Return the [x, y] coordinate for the center point of the cell that contains the specified text.  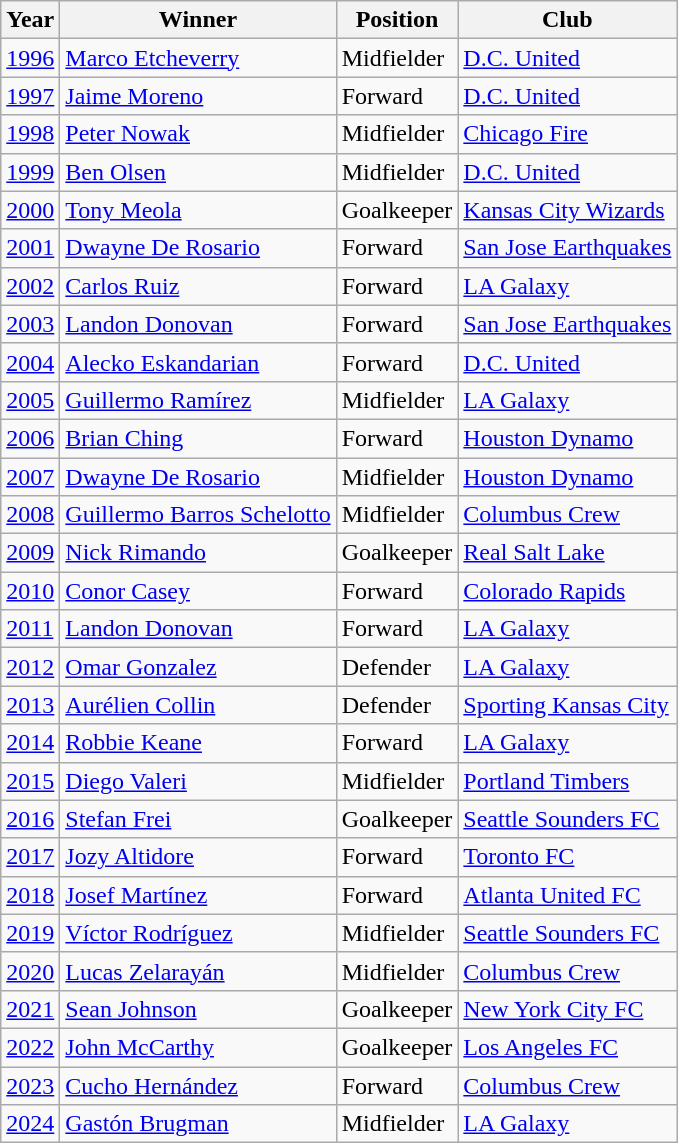
2018 [30, 895]
Marco Etcheverry [198, 58]
New York City FC [568, 1009]
1998 [30, 134]
2014 [30, 743]
2003 [30, 324]
Gastón Brugman [198, 1124]
John McCarthy [198, 1047]
1997 [30, 96]
Toronto FC [568, 857]
Nick Rimando [198, 553]
Stefan Frei [198, 819]
2012 [30, 667]
2005 [30, 400]
Peter Nowak [198, 134]
Chicago Fire [568, 134]
2010 [30, 591]
Position [397, 20]
2017 [30, 857]
Cucho Hernández [198, 1085]
2021 [30, 1009]
2011 [30, 629]
Omar Gonzalez [198, 667]
2000 [30, 210]
Josef Martínez [198, 895]
Year [30, 20]
Sean Johnson [198, 1009]
Sporting Kansas City [568, 705]
2019 [30, 933]
Portland Timbers [568, 781]
2024 [30, 1124]
Conor Casey [198, 591]
Atlanta United FC [568, 895]
2016 [30, 819]
Brian Ching [198, 438]
Guillermo Barros Schelotto [198, 515]
Lucas Zelarayán [198, 971]
Jozy Altidore [198, 857]
2022 [30, 1047]
Kansas City Wizards [568, 210]
1996 [30, 58]
Colorado Rapids [568, 591]
Víctor Rodríguez [198, 933]
2007 [30, 477]
Jaime Moreno [198, 96]
2009 [30, 553]
Real Salt Lake [568, 553]
Ben Olsen [198, 172]
Tony Meola [198, 210]
2002 [30, 286]
2006 [30, 438]
2015 [30, 781]
Aurélien Collin [198, 705]
Winner [198, 20]
2023 [30, 1085]
Los Angeles FC [568, 1047]
Club [568, 20]
2001 [30, 248]
Carlos Ruiz [198, 286]
1999 [30, 172]
2013 [30, 705]
Guillermo Ramírez [198, 400]
2004 [30, 362]
2008 [30, 515]
Alecko Eskandarian [198, 362]
Robbie Keane [198, 743]
Diego Valeri [198, 781]
2020 [30, 971]
